Detect which cell encompasses the target text, then output its (x, y) center coordinate. 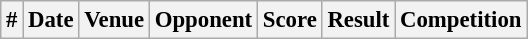
Venue (114, 20)
Score (290, 20)
Date (51, 20)
Result (358, 20)
Opponent (203, 20)
Competition (461, 20)
# (12, 20)
